From the cell containing the given text, extract its center point as (X, Y) coordinate. 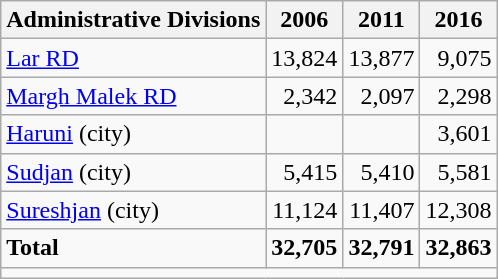
13,824 (304, 58)
Haruni (city) (134, 134)
2011 (382, 20)
5,581 (458, 172)
11,407 (382, 210)
Sureshjan (city) (134, 210)
2,342 (304, 96)
Total (134, 248)
12,308 (458, 210)
2006 (304, 20)
32,705 (304, 248)
2016 (458, 20)
Administrative Divisions (134, 20)
32,791 (382, 248)
5,410 (382, 172)
2,298 (458, 96)
9,075 (458, 58)
5,415 (304, 172)
32,863 (458, 248)
11,124 (304, 210)
13,877 (382, 58)
Lar RD (134, 58)
3,601 (458, 134)
Margh Malek RD (134, 96)
Sudjan (city) (134, 172)
2,097 (382, 96)
